Detect which cell encompasses the target text, then output its [X, Y] center coordinate. 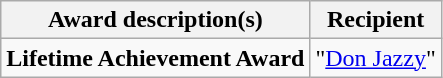
"Don Jazzy" [376, 58]
Recipient [376, 20]
Lifetime Achievement Award [156, 58]
Award description(s) [156, 20]
